Provide the [X, Y] coordinate of the cell's center where the given text is located.  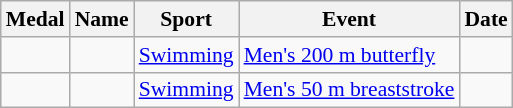
Event [350, 19]
Date [486, 19]
Medal [36, 19]
Men's 200 m butterfly [350, 55]
Name [102, 19]
Sport [186, 19]
Men's 50 m breaststroke [350, 90]
